Find where the given text appears and provide that cell's center as [x, y] coordinate. 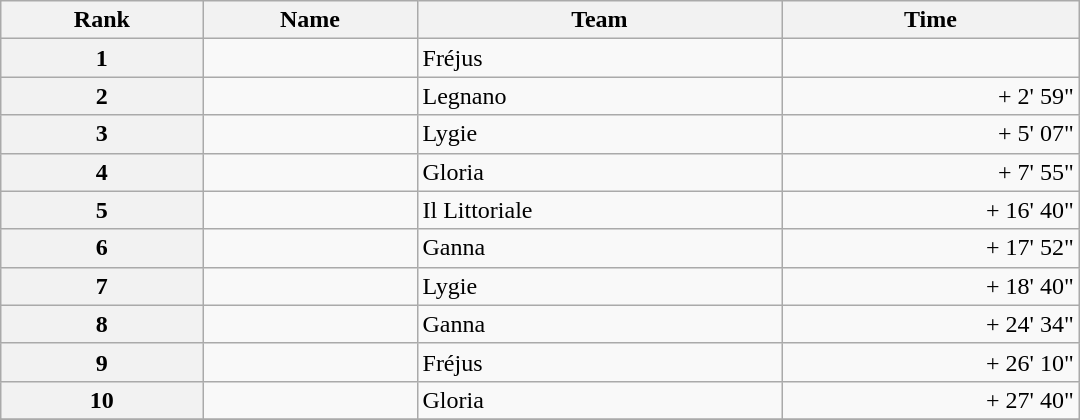
7 [102, 286]
Rank [102, 20]
5 [102, 210]
+ 5' 07" [931, 134]
+ 7' 55" [931, 172]
10 [102, 400]
Time [931, 20]
+ 27' 40" [931, 400]
6 [102, 248]
+ 17' 52" [931, 248]
4 [102, 172]
9 [102, 362]
+ 26' 10" [931, 362]
8 [102, 324]
+ 24' 34" [931, 324]
1 [102, 58]
3 [102, 134]
Il Littoriale [600, 210]
+ 16' 40" [931, 210]
2 [102, 96]
Team [600, 20]
+ 2' 59" [931, 96]
Legnano [600, 96]
Name [310, 20]
+ 18' 40" [931, 286]
